Capture the cell that displays the provided text and extract its [x, y] central coordinate. 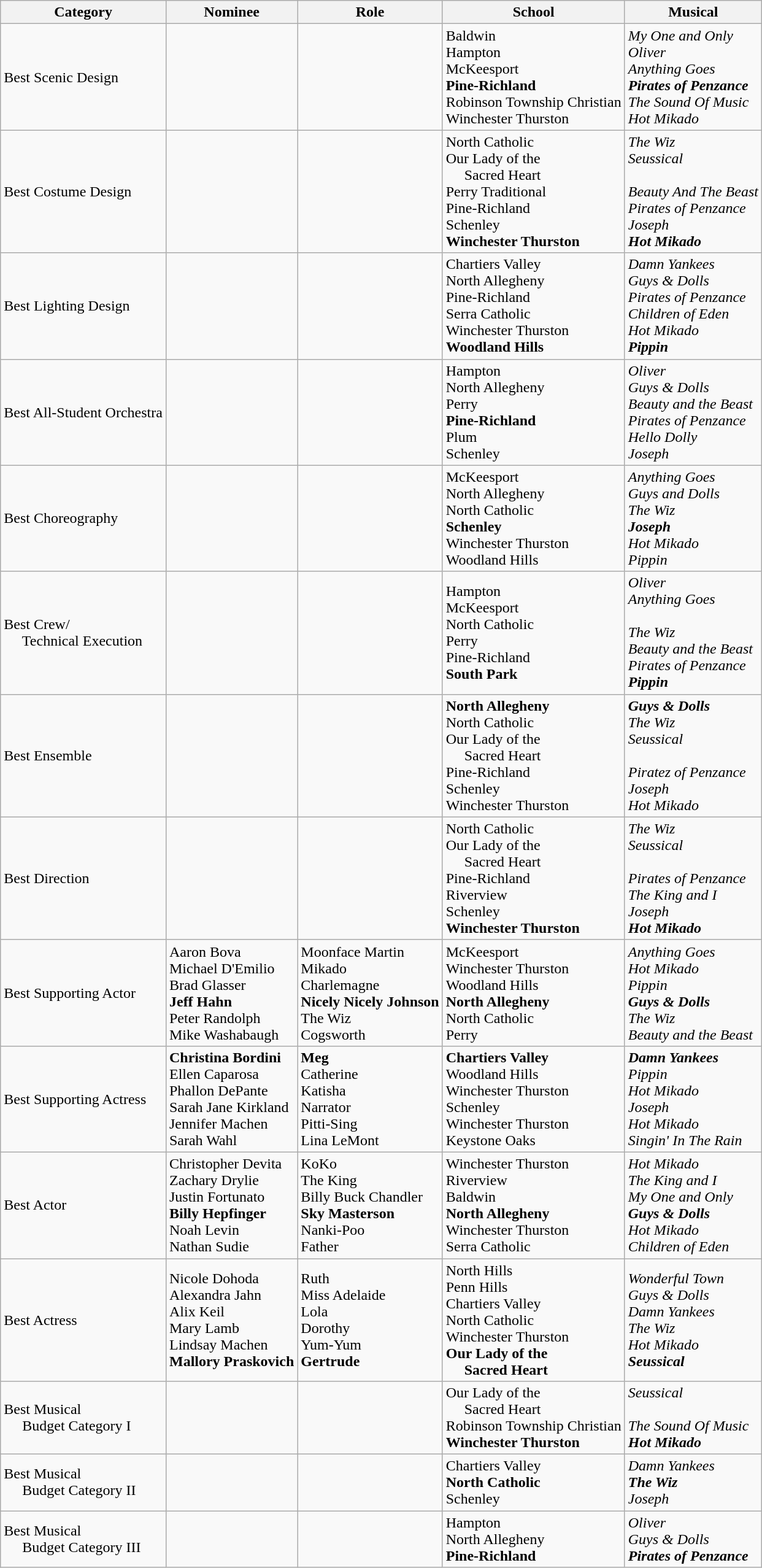
Best Musical Budget Category II [83, 1483]
Best Musical Budget Category III [83, 1539]
SeussicalThe Sound Of MusicHot Mikado [693, 1418]
Damn YankeesGuys & DollsPirates of PenzanceChildren of EdenHot MikadoPippin [693, 306]
Best Lighting Design [83, 306]
Best All-Student Orchestra [83, 412]
Best Scenic Design [83, 77]
My One and OnlyOliverAnything GoesPirates of PenzanceThe Sound Of MusicHot Mikado [693, 77]
North CatholicOur Lady of the Sacred HeartPerry TraditionalPine-RichlandSchenleyWinchester Thurston [534, 191]
Best Supporting Actress [83, 1099]
Christina BordiniEllen CaparosaPhallon DePanteSarah Jane KirklandJennifer MachenSarah Wahl [231, 1099]
RuthMiss AdelaideLolaDorothyYum-YumGertrude [370, 1319]
Moonface MartinMikadoCharlemagneNicely Nicely JohnsonThe WizCogsworth [370, 993]
HamptonNorth AlleghenyPine-Richland [534, 1539]
Wonderful TownGuys & DollsDamn YankeesThe WizHot MikadoSeussical [693, 1319]
BaldwinHamptonMcKeesportPine-RichlandRobinson Township ChristianWinchester Thurston [534, 77]
Best Direction [83, 878]
MegCatherineKatishaNarratorPitti-SingLina LeMont [370, 1099]
Category [83, 12]
Best Musical Budget Category I [83, 1418]
Role [370, 12]
Damn YankeesPippinHot MikadoJosephHot MikadoSingin' In The Rain [693, 1099]
Chartiers ValleyWoodland HillsWinchester ThurstonSchenleyWinchester ThurstonKeystone Oaks [534, 1099]
Our Lady of the Sacred HeartRobinson Township ChristianWinchester Thurston [534, 1418]
Best Actor [83, 1205]
Chartiers ValleyNorth AlleghenyPine-RichlandSerra CatholicWinchester ThurstonWoodland Hills [534, 306]
HamptonNorth AlleghenyPerryPine-RichlandPlumSchenley [534, 412]
OliverGuys & DollsBeauty and the BeastPirates of PenzanceHello DollyJoseph [693, 412]
North AlleghenyNorth CatholicOur Lady of the Sacred HeartPine-RichlandSchenleyWinchester Thurston [534, 755]
Best Supporting Actor [83, 993]
Anything GoesHot MikadoPippinGuys & DollsThe WizBeauty and the Beast [693, 993]
OliverGuys & DollsPirates of Penzance [693, 1539]
McKeesportWinchester ThurstonWoodland HillsNorth AlleghenyNorth CatholicPerry [534, 993]
Christopher DevitaZachary DrylieJustin FortunatoBilly HepfingerNoah LevinNathan Sudie [231, 1205]
Damn YankeesThe WizJoseph [693, 1483]
Best Costume Design [83, 191]
Hot MikadoThe King and IMy One and OnlyGuys & DollsHot MikadoChildren of Eden [693, 1205]
North HillsPenn HillsChartiers ValleyNorth CatholicWinchester ThurstonOur Lady of the Sacred Heart [534, 1319]
School [534, 12]
Best Crew/ Technical Execution [83, 633]
Aaron BovaMichael D'EmilioBrad GlasserJeff HahnPeter RandolphMike Washabaugh [231, 993]
Winchester ThurstonRiverviewBaldwinNorth AlleghenyWinchester ThurstonSerra Catholic [534, 1205]
Best Ensemble [83, 755]
HamptonMcKeesportNorth CatholicPerryPine-RichlandSouth Park [534, 633]
North CatholicOur Lady of the Sacred HeartPine-RichlandRiverviewSchenleyWinchester Thurston [534, 878]
Anything GoesGuys and DollsThe WizJosephHot MikadoPippin [693, 518]
Best Choreography [83, 518]
The WizSeussicalPirates of PenzanceThe King and IJosephHot Mikado [693, 878]
KoKoThe KingBilly Buck ChandlerSky MastersonNanki-PooFather [370, 1205]
Best Actress [83, 1319]
McKeesportNorth AlleghenyNorth CatholicSchenleyWinchester ThurstonWoodland Hills [534, 518]
Guys & DollsThe WizSeussicalPiratez of PenzanceJosephHot Mikado [693, 755]
Chartiers ValleyNorth CatholicSchenley [534, 1483]
The WizSeussicalBeauty And The BeastPirates of PenzanceJosephHot Mikado [693, 191]
Musical [693, 12]
Nominee [231, 12]
Nicole DohodaAlexandra JahnAlix KeilMary LambLindsay MachenMallory Praskovich [231, 1319]
OliverAnything GoesThe WizBeauty and the BeastPirates of PenzancePippin [693, 633]
